From the cell containing the given text, extract its center point as (X, Y) coordinate. 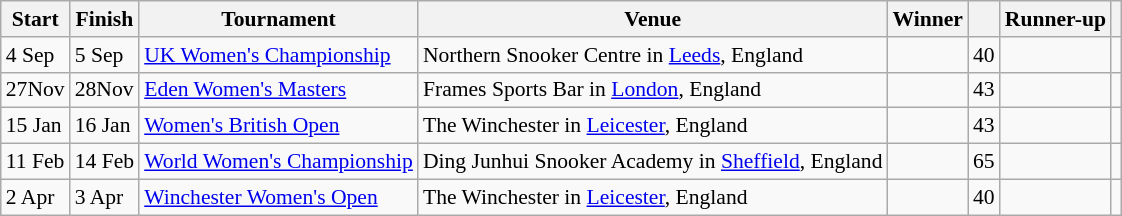
Winner (928, 19)
Winchester Women's Open (278, 197)
Eden Women's Masters (278, 90)
3 Apr (104, 197)
27Nov (36, 90)
15 Jan (36, 126)
Frames Sports Bar in London, England (653, 90)
Start (36, 19)
Tournament (278, 19)
UK Women's Championship (278, 55)
28Nov (104, 90)
Northern Snooker Centre in Leeds, England (653, 55)
14 Feb (104, 162)
65 (984, 162)
World Women's Championship (278, 162)
Finish (104, 19)
5 Sep (104, 55)
Runner-up (1056, 19)
4 Sep (36, 55)
Ding Junhui Snooker Academy in Sheffield, England (653, 162)
Women's British Open (278, 126)
11 Feb (36, 162)
Venue (653, 19)
16 Jan (104, 126)
2 Apr (36, 197)
